Output the [x, y] coordinate of the center of the cell containing the given text.  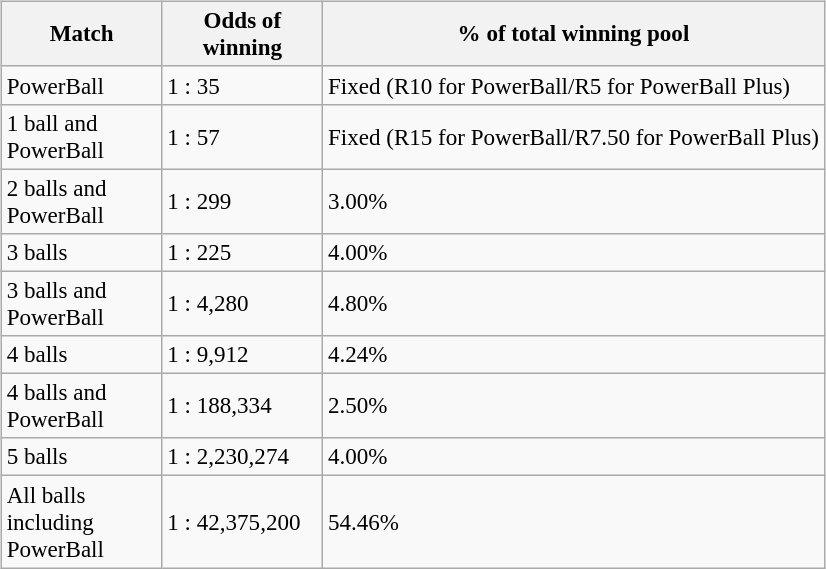
1 : 42,375,200 [242, 522]
3.00% [574, 202]
3 balls and PowerBall [82, 304]
1 : 35 [242, 85]
1 : 299 [242, 202]
PowerBall [82, 85]
1 : 2,230,274 [242, 457]
4 balls [82, 355]
4.80% [574, 304]
5 balls [82, 457]
1 ball and PowerBall [82, 136]
3 balls [82, 253]
2 balls and PowerBall [82, 202]
4.24% [574, 355]
Fixed (R10 for PowerBall/R5 for PowerBall Plus) [574, 85]
Match [82, 34]
1 : 225 [242, 253]
1 : 9,912 [242, 355]
1 : 4,280 [242, 304]
1 : 57 [242, 136]
% of total winning pool [574, 34]
1 : 188,334 [242, 406]
2.50% [574, 406]
Odds of winning [242, 34]
54.46% [574, 522]
All balls including PowerBall [82, 522]
Fixed (R15 for PowerBall/R7.50 for PowerBall Plus) [574, 136]
4 balls and PowerBall [82, 406]
